Locate the cell with the specified text and output its [X, Y] center coordinate. 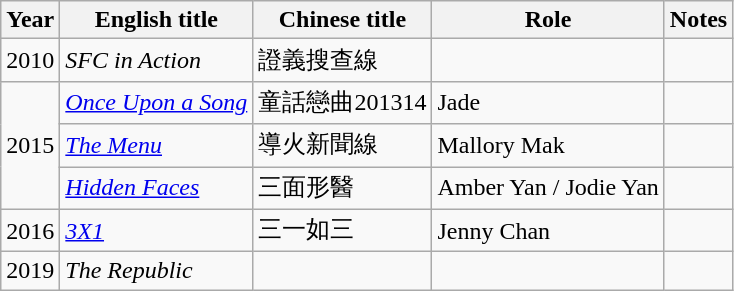
導火新聞線 [342, 146]
2019 [30, 271]
Role [548, 20]
SFC in Action [156, 60]
童話戀曲201314 [342, 102]
Chinese title [342, 20]
2010 [30, 60]
證義搜查線 [342, 60]
三面形醫 [342, 188]
English title [156, 20]
The Republic [156, 271]
Hidden Faces [156, 188]
3X1 [156, 230]
The Menu [156, 146]
Notes [698, 20]
Amber Yan / Jodie Yan [548, 188]
Once Upon a Song [156, 102]
Jenny Chan [548, 230]
2015 [30, 145]
2016 [30, 230]
Jade [548, 102]
三一如三 [342, 230]
Year [30, 20]
Mallory Mak [548, 146]
